For the text-containing cell, return its midpoint in (X, Y) coordinate format. 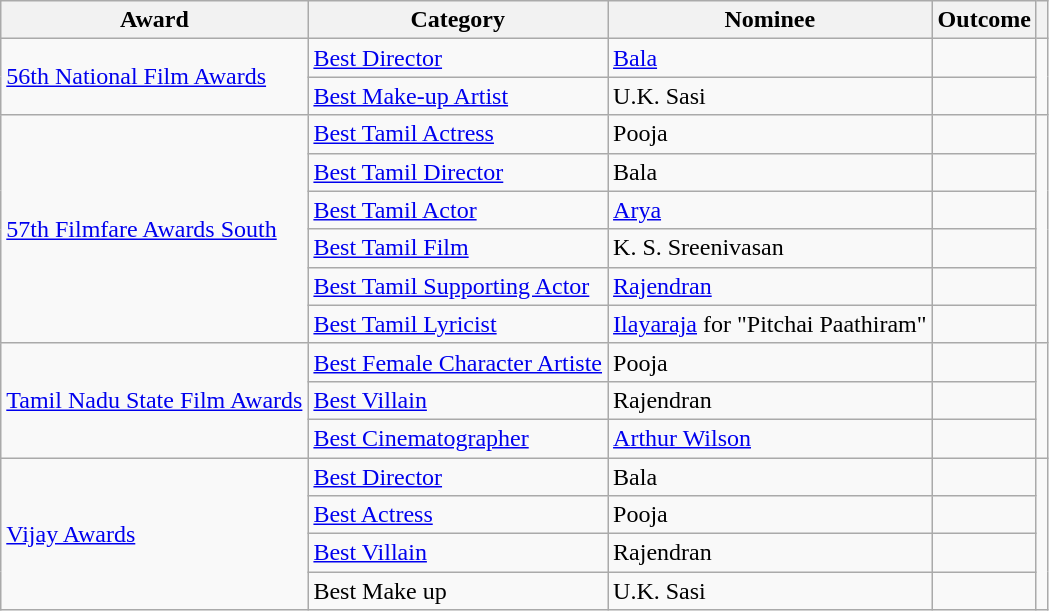
Tamil Nadu State Film Awards (154, 400)
Best Make-up Artist (458, 96)
Ilayaraja for "Pitchai Paathiram" (770, 324)
Best Tamil Actress (458, 134)
Best Female Character Artiste (458, 362)
Vijay Awards (154, 534)
Best Make up (458, 591)
56th National Film Awards (154, 77)
Arya (770, 210)
Best Tamil Director (458, 172)
Best Tamil Actor (458, 210)
Best Tamil Lyricist (458, 324)
57th Filmfare Awards South (154, 229)
Best Cinematographer (458, 438)
Best Tamil Supporting Actor (458, 286)
K. S. Sreenivasan (770, 248)
Award (154, 20)
Best Tamil Film (458, 248)
Category (458, 20)
Nominee (770, 20)
Best Actress (458, 515)
Arthur Wilson (770, 438)
Outcome (984, 20)
